Search for the cell housing the specified text and yield its [x, y] center coordinate. 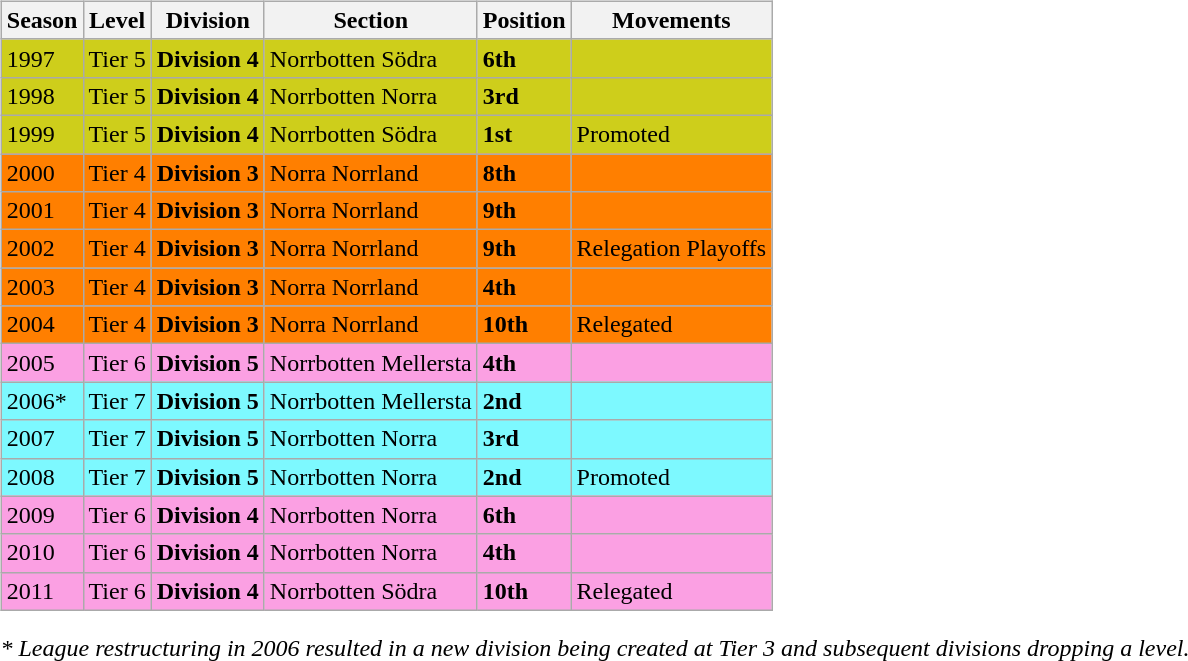
Division [208, 20]
Season [42, 20]
2008 [42, 477]
Relegation Playoffs [672, 249]
2009 [42, 515]
2006* [42, 401]
1997 [42, 58]
2000 [42, 173]
2007 [42, 439]
2002 [42, 249]
2011 [42, 591]
2004 [42, 325]
Movements [672, 20]
2010 [42, 553]
1999 [42, 134]
2003 [42, 287]
Position [524, 20]
2005 [42, 363]
8th [524, 173]
2001 [42, 211]
1st [524, 134]
1998 [42, 96]
Section [370, 20]
Level [117, 20]
